For the text-containing cell, return its midpoint in (X, Y) coordinate format. 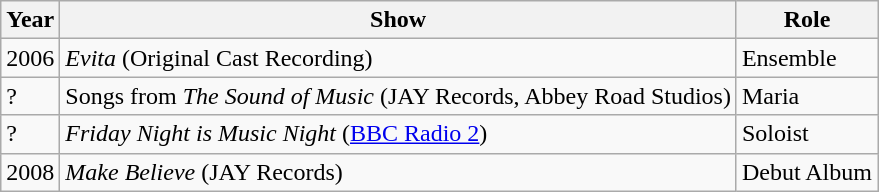
2008 (30, 172)
2006 (30, 58)
Year (30, 20)
Ensemble (806, 58)
Role (806, 20)
Evita (Original Cast Recording) (398, 58)
Friday Night is Music Night (BBC Radio 2) (398, 134)
Debut Album (806, 172)
Songs from The Sound of Music (JAY Records, Abbey Road Studios) (398, 96)
Show (398, 20)
Maria (806, 96)
Soloist (806, 134)
Make Believe (JAY Records) (398, 172)
